Detect which cell encompasses the target text, then output its (X, Y) center coordinate. 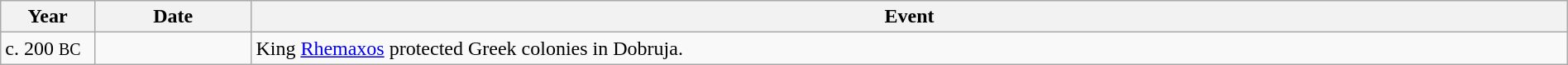
King Rhemaxos protected Greek colonies in Dobruja. (910, 48)
Year (48, 17)
c. 200 BC (48, 48)
Date (172, 17)
Event (910, 17)
